Find where the given text appears and provide that cell's center as (x, y) coordinate. 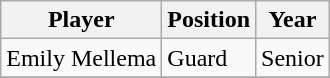
Year (293, 20)
Player (82, 20)
Emily Mellema (82, 58)
Senior (293, 58)
Guard (209, 58)
Position (209, 20)
